Find where the given text appears and provide that cell's center as (x, y) coordinate. 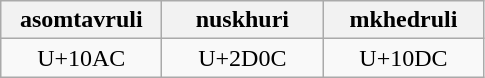
mkhedruli (404, 20)
U+2D0C (242, 58)
U+10DC (404, 58)
nuskhuri (242, 20)
asomtavruli (82, 20)
U+10AC (82, 58)
